For the text-containing cell, return its midpoint in (X, Y) coordinate format. 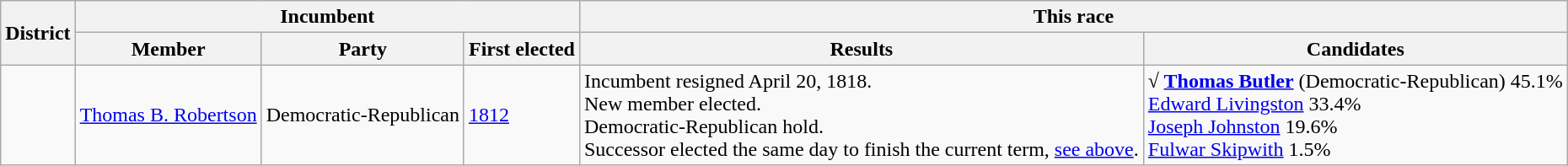
1812 (521, 115)
District (38, 33)
Results (862, 49)
This race (1073, 17)
Democratic-Republican (362, 115)
Incumbent resigned April 20, 1818.New member elected.Democratic-Republican hold.Successor elected the same day to finish the current term, see above. (862, 115)
Member (169, 49)
Party (362, 49)
Thomas B. Robertson (169, 115)
Candidates (1356, 49)
First elected (521, 49)
√ Thomas Butler (Democratic-Republican) 45.1%Edward Livingston 33.4%Joseph Johnston 19.6%Fulwar Skipwith 1.5% (1356, 115)
Incumbent (327, 17)
